Scan for the cell matching the given text and deliver its (X, Y) coordinate at center. 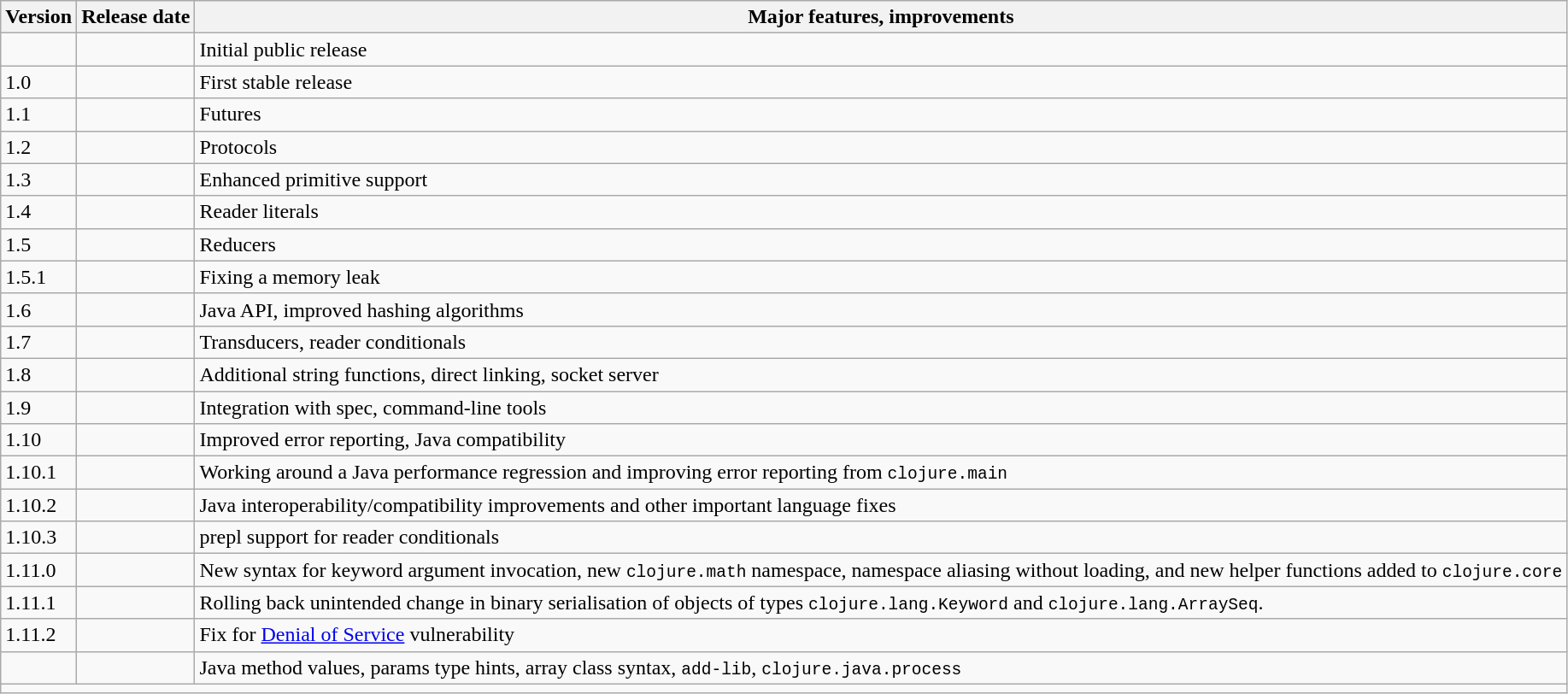
Futures (881, 115)
Enhanced primitive support (881, 179)
1.4 (39, 212)
1.5.1 (39, 277)
1.5 (39, 244)
Major features, improvements (881, 17)
Working around a Java performance regression and improving error reporting from clojure.main (881, 473)
1.3 (39, 179)
Improved error reporting, Java compatibility (881, 440)
1.11.0 (39, 570)
Rolling back unintended change in binary serialisation of objects of types clojure.lang.Keyword and clojure.lang.ArraySeq. (881, 603)
1.10.3 (39, 538)
Java interoperability/compatibility improvements and other important language fixes (881, 505)
1.11.1 (39, 603)
Java API, improved hashing algorithms (881, 309)
1.2 (39, 147)
Transducers, reader conditionals (881, 342)
prepl support for reader conditionals (881, 538)
Integration with spec, command-line tools (881, 408)
1.10 (39, 440)
1.9 (39, 408)
Version (39, 17)
1.10.1 (39, 473)
1.0 (39, 82)
1.11.2 (39, 635)
Fix for Denial of Service vulnerability (881, 635)
Protocols (881, 147)
First stable release (881, 82)
Reader literals (881, 212)
Release date (136, 17)
Java method values, params type hints, array class syntax, add-lib, clojure.java.process (881, 668)
Reducers (881, 244)
1.8 (39, 374)
1.7 (39, 342)
1.1 (39, 115)
1.6 (39, 309)
1.10.2 (39, 505)
Fixing a memory leak (881, 277)
Initial public release (881, 50)
Additional string functions, direct linking, socket server (881, 374)
